Provide the [x, y] coordinate of the cell's center where the given text is located.  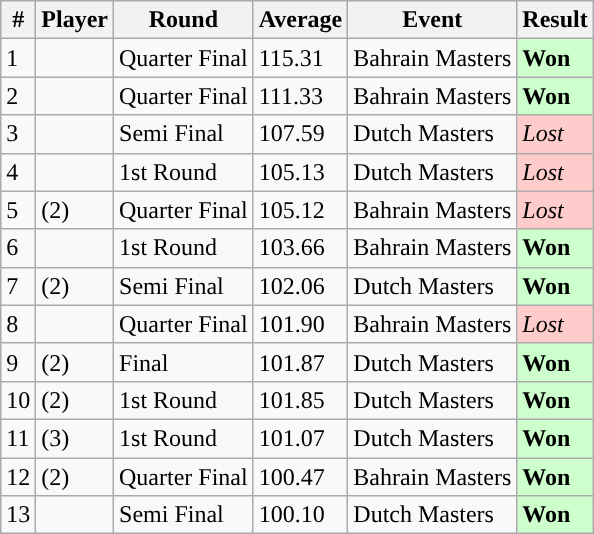
107.59 [300, 134]
1 [18, 58]
6 [18, 248]
Round [184, 20]
Event [432, 20]
Final [184, 362]
5 [18, 210]
12 [18, 477]
101.90 [300, 324]
9 [18, 362]
# [18, 20]
11 [18, 438]
105.12 [300, 210]
4 [18, 172]
13 [18, 515]
7 [18, 286]
2 [18, 96]
105.13 [300, 172]
8 [18, 324]
101.85 [300, 400]
Average [300, 20]
103.66 [300, 248]
100.10 [300, 515]
115.31 [300, 58]
(3) [75, 438]
Result [555, 20]
102.06 [300, 286]
100.47 [300, 477]
Player [75, 20]
101.87 [300, 362]
3 [18, 134]
101.07 [300, 438]
111.33 [300, 96]
10 [18, 400]
